Determine the (X, Y) coordinate at the center of the cell enclosing the given text.  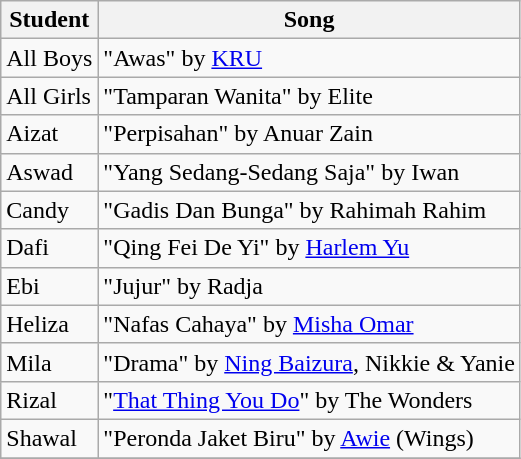
Aswad (50, 172)
"Jujur" by Radja (310, 286)
Heliza (50, 324)
"Tamparan Wanita" by Elite (310, 96)
"Drama" by Ning Baizura, Nikkie & Yanie (310, 362)
All Girls (50, 96)
Ebi (50, 286)
"Yang Sedang-Sedang Saja" by Iwan (310, 172)
"Gadis Dan Bunga" by Rahimah Rahim (310, 210)
"Awas" by KRU (310, 58)
"Perpisahan" by Anuar Zain (310, 134)
Dafi (50, 248)
Candy (50, 210)
"Peronda Jaket Biru" by Awie (Wings) (310, 438)
Shawal (50, 438)
"Nafas Cahaya" by Misha Omar (310, 324)
"That Thing You Do" by The Wonders (310, 400)
"Qing Fei De Yi" by Harlem Yu (310, 248)
Mila (50, 362)
Student (50, 20)
Song (310, 20)
Rizal (50, 400)
Aizat (50, 134)
All Boys (50, 58)
